Detect which cell encompasses the target text, then output its (X, Y) center coordinate. 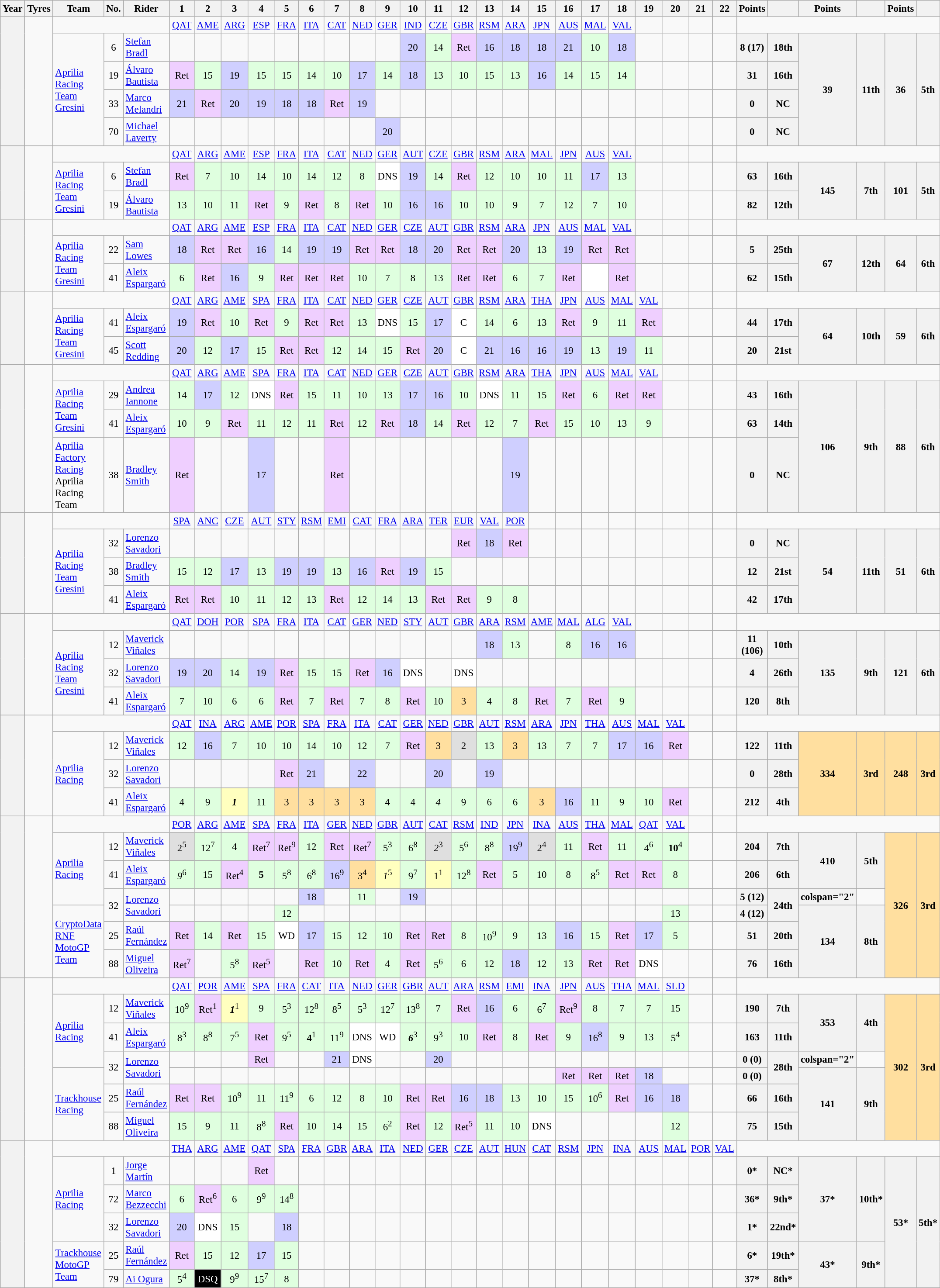
26th (783, 673)
145 (828, 190)
TER (439, 521)
Rider (146, 9)
148 (287, 1199)
45 (114, 350)
Ai Ogura (146, 1279)
25th (783, 250)
1* (752, 1227)
46 (648, 846)
Trackhouse Racing (79, 1104)
95 (287, 1037)
5 (12) (752, 897)
135 (828, 673)
31 (752, 76)
20th (783, 936)
0* (752, 1171)
Michael Laverty (146, 132)
Trackhouse MotoGP Team (79, 1265)
96 (182, 875)
Sam Lowes (146, 250)
23 (439, 846)
Marco Bezzecchi (146, 1199)
11 (106) (752, 645)
ANC (208, 521)
Andrea Iannone (146, 395)
CryptoData RNF MotoGP Team (79, 942)
168 (595, 1037)
No. (114, 9)
204 (752, 846)
8th* (783, 1279)
Ret1 (208, 1009)
42 (752, 600)
22nd* (783, 1227)
ALG (595, 622)
14th (783, 424)
334 (828, 774)
101 (901, 190)
163 (752, 1037)
120 (752, 701)
36* (752, 1199)
EUR (464, 521)
212 (752, 802)
410 (828, 860)
Ret6 (208, 1199)
HUN (515, 1149)
19th* (783, 1255)
33 (114, 104)
43* (828, 1265)
24 (542, 846)
248 (901, 774)
169 (336, 875)
121 (901, 673)
24th (783, 905)
Team (79, 9)
72 (114, 1199)
NC* (783, 1171)
59 (901, 336)
326 (901, 905)
122 (752, 746)
36 (901, 90)
206 (752, 875)
18th (783, 47)
Jorge Martín (146, 1171)
4 (12) (752, 914)
141 (828, 1104)
353 (828, 1023)
302 (901, 1067)
Scott Redding (146, 350)
39 (828, 90)
76 (752, 964)
10th* (871, 1199)
134 (828, 942)
44 (752, 322)
DOH (208, 622)
190 (752, 1009)
93 (439, 1037)
6* (752, 1255)
97 (413, 875)
82 (752, 205)
SLD (675, 987)
199 (515, 846)
53* (901, 1222)
Aprilia Factory Racing Aprilia Racing Team (79, 475)
83 (182, 1037)
Year (13, 9)
Tyres (39, 9)
43 (752, 395)
34 (363, 875)
29 (114, 395)
DSQ (208, 1279)
8 (17) (752, 47)
Marco Melandri (146, 104)
138 (413, 1009)
66 (752, 1098)
70 (114, 132)
104 (675, 846)
Ret4 (234, 875)
79 (114, 1279)
5th* (928, 1222)
157 (261, 1279)
